From the cell containing the given text, extract its center point as [x, y] coordinate. 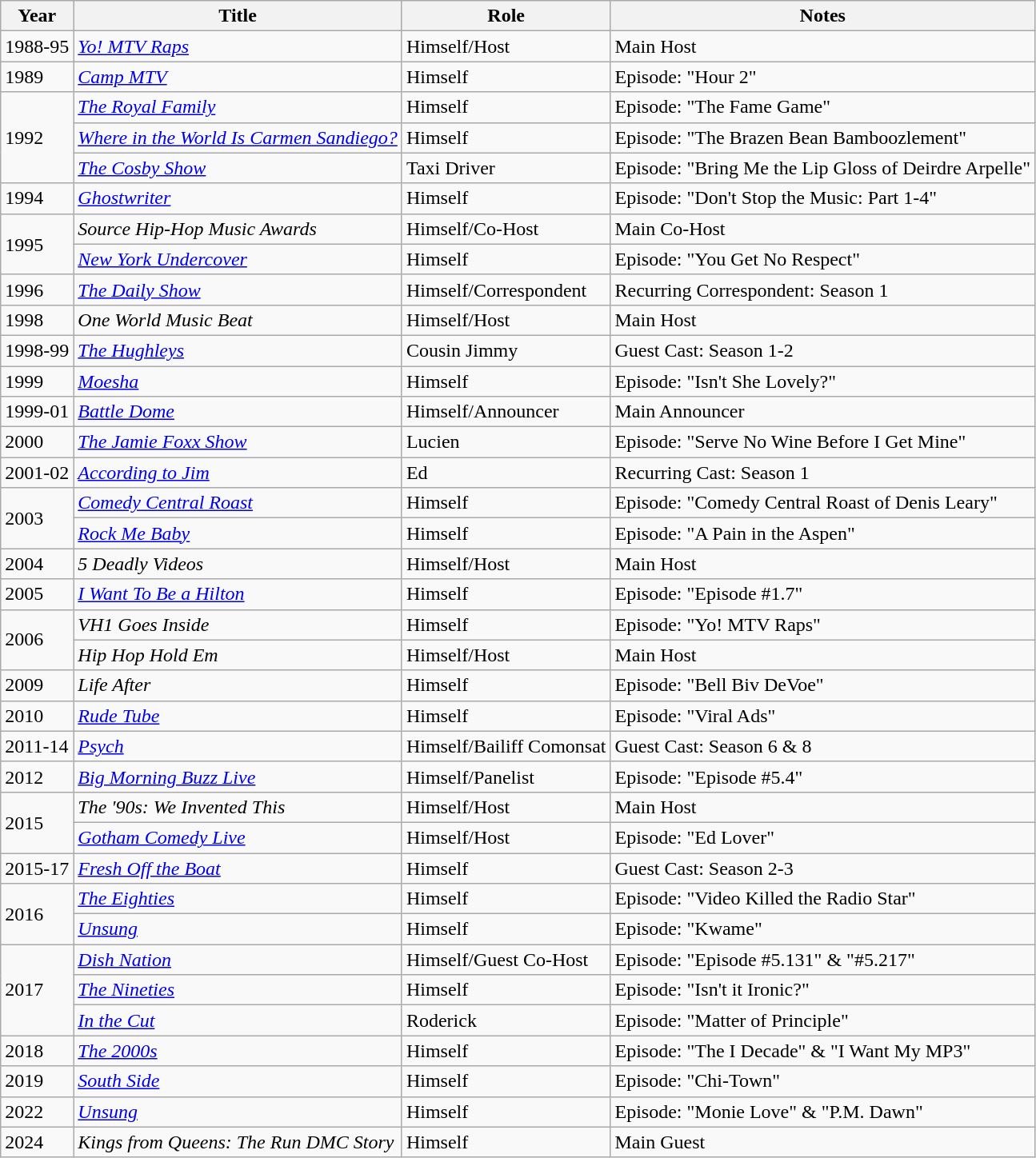
Himself/Bailiff Comonsat [506, 746]
Where in the World Is Carmen Sandiego? [238, 138]
Episode: "The I Decade" & "I Want My MP3" [822, 1051]
Episode: "Hour 2" [822, 77]
Moesha [238, 381]
Roderick [506, 1020]
1998-99 [37, 350]
1999-01 [37, 412]
Rude Tube [238, 716]
2004 [37, 564]
Episode: "Serve No Wine Before I Get Mine" [822, 442]
I Want To Be a Hilton [238, 594]
2022 [37, 1112]
Episode: "Kwame" [822, 929]
The Nineties [238, 990]
Episode: "Episode #1.7" [822, 594]
2006 [37, 640]
Main Guest [822, 1142]
2011-14 [37, 746]
Episode: "Ed Lover" [822, 837]
Himself/Correspondent [506, 289]
1998 [37, 320]
Recurring Correspondent: Season 1 [822, 289]
Episode: "Yo! MTV Raps" [822, 625]
5 Deadly Videos [238, 564]
Episode: "Video Killed the Radio Star" [822, 899]
Yo! MTV Raps [238, 46]
Big Morning Buzz Live [238, 777]
2003 [37, 518]
Episode: "Chi-Town" [822, 1081]
In the Cut [238, 1020]
One World Music Beat [238, 320]
The 2000s [238, 1051]
The Daily Show [238, 289]
Kings from Queens: The Run DMC Story [238, 1142]
2016 [37, 914]
2015 [37, 822]
Lucien [506, 442]
2000 [37, 442]
1994 [37, 198]
Episode: "Isn't She Lovely?" [822, 381]
Source Hip-Hop Music Awards [238, 229]
Fresh Off the Boat [238, 868]
2001-02 [37, 473]
2024 [37, 1142]
Himself/Guest Co-Host [506, 960]
Hip Hop Hold Em [238, 655]
Episode: "Isn't it Ironic?" [822, 990]
Taxi Driver [506, 168]
Ghostwriter [238, 198]
South Side [238, 1081]
2019 [37, 1081]
1996 [37, 289]
Episode: "Episode #5.4" [822, 777]
The Jamie Foxx Show [238, 442]
Episode: "The Fame Game" [822, 107]
VH1 Goes Inside [238, 625]
Guest Cast: Season 2-3 [822, 868]
Episode: "Bring Me the Lip Gloss of Deirdre Arpelle" [822, 168]
Ed [506, 473]
1988-95 [37, 46]
Episode: "Viral Ads" [822, 716]
Title [238, 16]
2017 [37, 990]
Episode: "You Get No Respect" [822, 259]
Comedy Central Roast [238, 503]
Main Announcer [822, 412]
1999 [37, 381]
The Cosby Show [238, 168]
Himself/Co-Host [506, 229]
Episode: "Matter of Principle" [822, 1020]
New York Undercover [238, 259]
Guest Cast: Season 6 & 8 [822, 746]
The '90s: We Invented This [238, 807]
Battle Dome [238, 412]
2010 [37, 716]
2012 [37, 777]
2005 [37, 594]
Himself/Panelist [506, 777]
Recurring Cast: Season 1 [822, 473]
1989 [37, 77]
Gotham Comedy Live [238, 837]
1992 [37, 138]
The Eighties [238, 899]
The Hughleys [238, 350]
Year [37, 16]
2018 [37, 1051]
Episode: "Monie Love" & "P.M. Dawn" [822, 1112]
Dish Nation [238, 960]
Notes [822, 16]
Main Co-Host [822, 229]
2009 [37, 685]
Episode: "The Brazen Bean Bamboozlement" [822, 138]
Guest Cast: Season 1-2 [822, 350]
Rock Me Baby [238, 533]
Psych [238, 746]
Camp MTV [238, 77]
Cousin Jimmy [506, 350]
Life After [238, 685]
Episode: "Bell Biv DeVoe" [822, 685]
Episode: "Don't Stop the Music: Part 1-4" [822, 198]
1995 [37, 244]
Episode: "A Pain in the Aspen" [822, 533]
Role [506, 16]
The Royal Family [238, 107]
Episode: "Episode #5.131" & "#5.217" [822, 960]
Himself/Announcer [506, 412]
According to Jim [238, 473]
Episode: "Comedy Central Roast of Denis Leary" [822, 503]
2015-17 [37, 868]
